Search for the cell housing the specified text and yield its [X, Y] center coordinate. 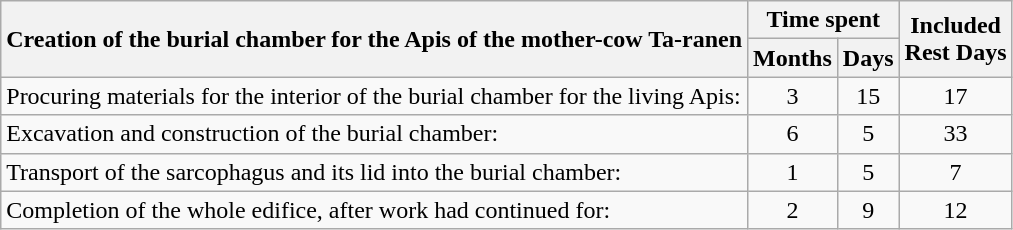
2 [793, 210]
Transport of the sarcophagus and its lid into the burial chamber: [374, 172]
33 [956, 134]
Excavation and construction of the burial chamber: [374, 134]
17 [956, 96]
3 [793, 96]
9 [868, 210]
7 [956, 172]
15 [868, 96]
1 [793, 172]
Creation of the burial chamber for the Apis of the mother-cow Ta-ranen [374, 39]
Completion of the whole edifice, after work had continued for: [374, 210]
Days [868, 58]
Time spent [824, 20]
Months [793, 58]
12 [956, 210]
IncludedRest Days [956, 39]
6 [793, 134]
Procuring materials for the interior of the burial chamber for the living Apis: [374, 96]
